Return (x, y) of the center of cell containing provided text 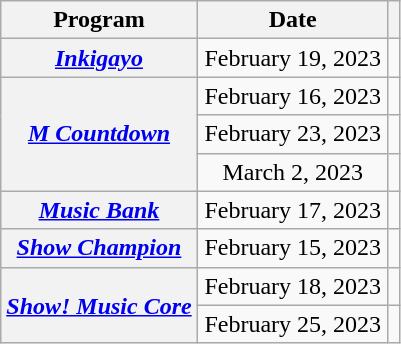
Date (292, 20)
Music Bank (99, 210)
Inkigayo (99, 58)
February 25, 2023 (292, 324)
February 23, 2023 (292, 134)
February 17, 2023 (292, 210)
Show Champion (99, 248)
Program (99, 20)
February 16, 2023 (292, 96)
February 15, 2023 (292, 248)
February 18, 2023 (292, 286)
M Countdown (99, 134)
February 19, 2023 (292, 58)
Show! Music Core (99, 305)
March 2, 2023 (292, 172)
